Scan for the cell matching the given text and deliver its (x, y) coordinate at center. 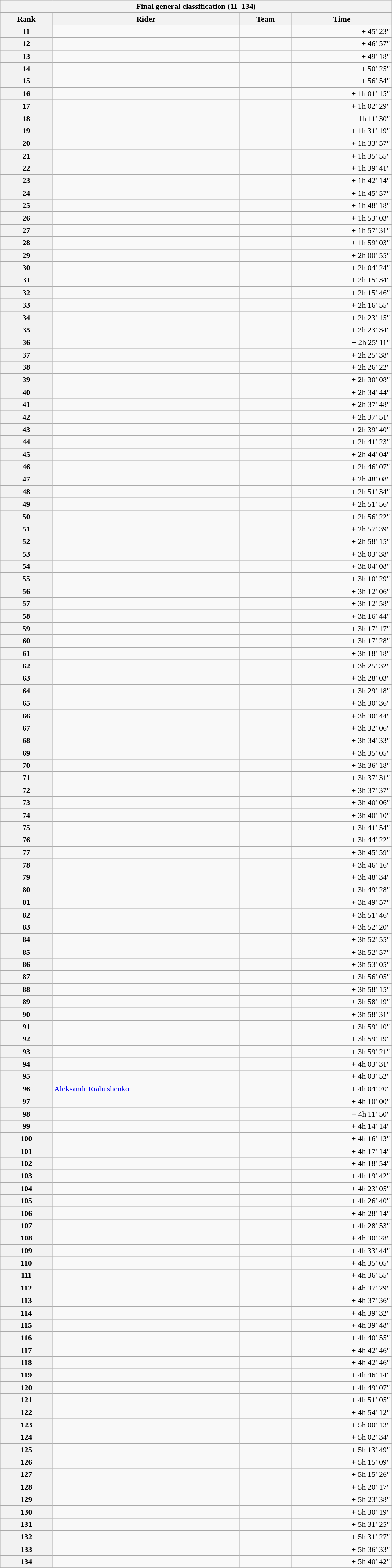
111 (26, 1275)
+ 1h 59' 03" (342, 243)
+ 2h 15' 46" (342, 293)
+ 3h 59' 10" (342, 1027)
+ 3h 16' 44" (342, 616)
103 (26, 1176)
107 (26, 1226)
+ 4h 18' 54" (342, 1164)
121 (26, 1400)
49 (26, 504)
+ 1h 57' 31" (342, 230)
119 (26, 1375)
+ 4h 16' 13" (342, 1138)
+ 2h 51' 56" (342, 504)
118 (26, 1363)
29 (26, 255)
+ 3h 51' 46" (342, 915)
+ 5h 31' 27" (342, 1537)
62 (26, 666)
96 (26, 1089)
+ 3h 56' 05" (342, 977)
+ 4h 37' 36" (342, 1300)
84 (26, 939)
39 (26, 380)
87 (26, 977)
+ 2h 51' 34" (342, 492)
99 (26, 1126)
+ 2h 23' 34" (342, 330)
+ 5h 30' 19" (342, 1512)
+ 3h 12' 06" (342, 591)
+ 4h 11' 50" (342, 1114)
+ 3h 58' 15" (342, 989)
+ 4h 39' 48" (342, 1325)
58 (26, 616)
16 (26, 93)
37 (26, 355)
+ 2h 48' 08" (342, 479)
97 (26, 1101)
36 (26, 342)
+ 3h 45' 59" (342, 852)
+ 3h 17' 17" (342, 629)
80 (26, 890)
+ 4h 28' 53" (342, 1226)
31 (26, 280)
122 (26, 1412)
51 (26, 529)
57 (26, 604)
+ 3h 48' 34" (342, 877)
59 (26, 629)
+ 1h 02' 29" (342, 106)
+ 49' 18" (342, 56)
+ 5h 15' 09" (342, 1462)
+ 4h 40' 55" (342, 1338)
128 (26, 1487)
+ 3h 18' 18" (342, 653)
+ 4h 26' 40" (342, 1201)
83 (26, 927)
60 (26, 641)
19 (26, 131)
105 (26, 1201)
+ 1h 42' 14" (342, 181)
+ 50' 25" (342, 69)
Aleksandr Riabushenko (146, 1089)
+ 3h 35' 05" (342, 753)
Final general classification (11–134) (196, 7)
66 (26, 716)
94 (26, 1064)
24 (26, 193)
+ 2h 25' 38" (342, 355)
61 (26, 653)
Time (342, 19)
50 (26, 516)
90 (26, 1014)
47 (26, 479)
+ 3h 36' 18" (342, 766)
46 (26, 467)
+ 5h 13' 49" (342, 1450)
70 (26, 766)
+ 4h 03' 52" (342, 1076)
+ 3h 59' 21" (342, 1052)
22 (26, 168)
89 (26, 1002)
127 (26, 1475)
+ 3h 37' 37" (342, 790)
+ 3h 12' 58" (342, 604)
+ 4h 33' 44" (342, 1251)
26 (26, 218)
+ 5h 00' 13" (342, 1425)
116 (26, 1338)
40 (26, 392)
35 (26, 330)
74 (26, 815)
27 (26, 230)
23 (26, 181)
Rank (26, 19)
77 (26, 852)
+ 3h 03' 38" (342, 554)
+ 3h 40' 06" (342, 803)
104 (26, 1189)
+ 4h 19' 42" (342, 1176)
+ 4h 30' 28" (342, 1238)
44 (26, 442)
Rider (146, 19)
33 (26, 305)
+ 3h 49' 28" (342, 890)
123 (26, 1425)
130 (26, 1512)
+ 2h 23' 15" (342, 317)
+ 4h 17' 14" (342, 1151)
93 (26, 1052)
+ 3h 46' 16" (342, 865)
+ 2h 41' 23" (342, 442)
108 (26, 1238)
15 (26, 81)
+ 4h 37' 29" (342, 1288)
+ 1h 33' 57" (342, 143)
+ 2h 25' 11" (342, 342)
71 (26, 778)
+ 3h 28' 03" (342, 678)
+ 2h 30' 08" (342, 380)
120 (26, 1388)
+ 1h 48' 18" (342, 206)
+ 3h 41' 54" (342, 828)
+ 3h 34' 33" (342, 740)
+ 1h 35' 55" (342, 156)
+ 3h 32' 06" (342, 728)
+ 2h 26' 22" (342, 367)
14 (26, 69)
34 (26, 317)
+ 3h 52' 20" (342, 927)
+ 3h 10' 29" (342, 579)
+ 2h 58' 15" (342, 541)
115 (26, 1325)
+ 2h 00' 55" (342, 255)
+ 3h 37' 31" (342, 778)
+ 3h 58' 31" (342, 1014)
54 (26, 566)
132 (26, 1537)
18 (26, 118)
76 (26, 840)
+ 4h 46' 14" (342, 1375)
106 (26, 1213)
41 (26, 405)
125 (26, 1450)
+ 3h 25' 32" (342, 666)
32 (26, 293)
55 (26, 579)
17 (26, 106)
100 (26, 1138)
+ 4h 23' 05" (342, 1189)
112 (26, 1288)
+ 1h 39' 41" (342, 168)
+ 3h 59' 19" (342, 1039)
+ 2h 56' 22" (342, 516)
109 (26, 1251)
+ 2h 44' 04" (342, 454)
+ 2h 39' 40" (342, 430)
28 (26, 243)
82 (26, 915)
133 (26, 1549)
+ 5h 15' 26" (342, 1475)
38 (26, 367)
12 (26, 44)
+ 4h 51' 05" (342, 1400)
+ 1h 45' 57" (342, 193)
+ 1h 31' 19" (342, 131)
78 (26, 865)
+ 3h 17' 28" (342, 641)
+ 5h 40' 42" (342, 1562)
124 (26, 1437)
88 (26, 989)
+ 1h 01' 15" (342, 93)
81 (26, 902)
52 (26, 541)
+ 5h 02' 34" (342, 1437)
126 (26, 1462)
110 (26, 1263)
+ 4h 03' 31" (342, 1064)
30 (26, 268)
79 (26, 877)
+ 5h 36' 33" (342, 1549)
69 (26, 753)
65 (26, 703)
45 (26, 454)
56 (26, 591)
+ 3h 04' 08" (342, 566)
113 (26, 1300)
25 (26, 206)
+ 5h 23' 38" (342, 1499)
43 (26, 430)
+ 4h 36' 55" (342, 1275)
+ 3h 29' 18" (342, 691)
64 (26, 691)
+ 3h 30' 36" (342, 703)
+ 3h 44' 22" (342, 840)
101 (26, 1151)
+ 3h 40' 10" (342, 815)
+ 4h 14' 14" (342, 1126)
20 (26, 143)
+ 2h 16' 55" (342, 305)
+ 3h 49' 57" (342, 902)
53 (26, 554)
86 (26, 965)
+ 2h 57' 39" (342, 529)
102 (26, 1164)
134 (26, 1562)
67 (26, 728)
+ 2h 46' 07" (342, 467)
+ 4h 54' 12" (342, 1412)
+ 5h 20' 17" (342, 1487)
+ 4h 35' 05" (342, 1263)
72 (26, 790)
+ 4h 28' 14" (342, 1213)
42 (26, 417)
+ 2h 04' 24" (342, 268)
92 (26, 1039)
+ 46' 57" (342, 44)
+ 3h 58' 19" (342, 1002)
98 (26, 1114)
+ 1h 53' 03" (342, 218)
63 (26, 678)
114 (26, 1313)
73 (26, 803)
117 (26, 1350)
21 (26, 156)
+ 4h 04' 20" (342, 1089)
+ 3h 52' 55" (342, 939)
129 (26, 1499)
91 (26, 1027)
Team (266, 19)
+ 3h 52' 57" (342, 952)
+ 2h 15' 34" (342, 280)
+ 3h 53' 05" (342, 965)
+ 2h 37' 51" (342, 417)
+ 3h 30' 44" (342, 716)
131 (26, 1524)
+ 4h 10' 00" (342, 1101)
48 (26, 492)
85 (26, 952)
+ 1h 11' 30" (342, 118)
+ 5h 31' 25" (342, 1524)
95 (26, 1076)
+ 4h 39' 32" (342, 1313)
68 (26, 740)
+ 2h 37' 48" (342, 405)
75 (26, 828)
+ 56' 54" (342, 81)
+ 4h 49' 07" (342, 1388)
13 (26, 56)
11 (26, 31)
+ 2h 34' 44" (342, 392)
+ 45' 23" (342, 31)
